Scan for the cell matching the given text and deliver its [x, y] coordinate at center. 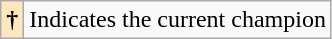
† [12, 20]
Indicates the current champion [178, 20]
